Output the (X, Y) coordinate of the center of the cell containing the given text.  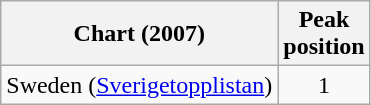
Peakposition (324, 34)
Sweden (Sverigetopplistan) (140, 85)
1 (324, 85)
Chart (2007) (140, 34)
